Determine the (x, y) coordinate at the center of the cell enclosing the given text.  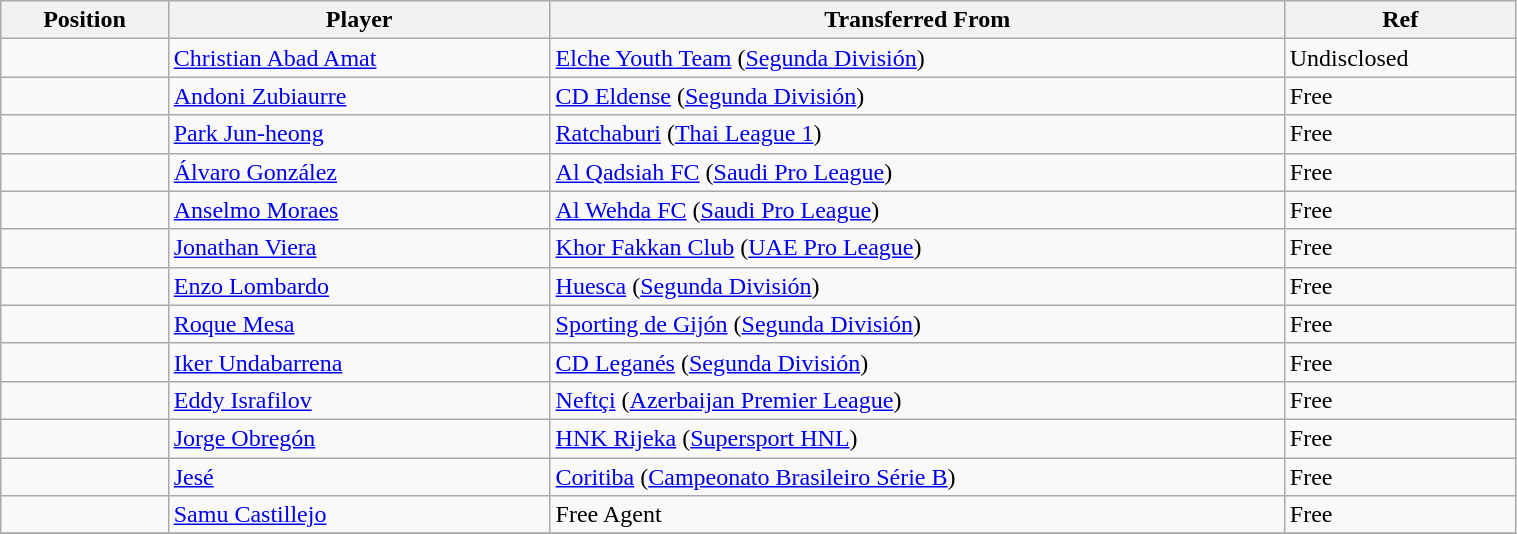
Christian Abad Amat (359, 58)
Eddy Israfilov (359, 400)
Undisclosed (1400, 58)
Neftçi (Azerbaijan Premier League) (917, 400)
Álvaro González (359, 172)
CD Eldense (Segunda División) (917, 96)
HNK Rijeka (Supersport HNL) (917, 438)
Jonathan Viera (359, 248)
Elche Youth Team (Segunda División) (917, 58)
Enzo Lombardo (359, 286)
Jorge Obregón (359, 438)
Position (84, 20)
Jesé (359, 477)
Al Qadsiah FC (Saudi Pro League) (917, 172)
Player (359, 20)
Transferred From (917, 20)
Khor Fakkan Club (UAE Pro League) (917, 248)
Al Wehda FC (Saudi Pro League) (917, 210)
Huesca (Segunda División) (917, 286)
Samu Castillejo (359, 515)
Roque Mesa (359, 324)
Free Agent (917, 515)
Coritiba (Campeonato Brasileiro Série B) (917, 477)
Andoni Zubiaurre (359, 96)
Anselmo Moraes (359, 210)
Iker Undabarrena (359, 362)
Ratchaburi (Thai League 1) (917, 134)
CD Leganés (Segunda División) (917, 362)
Park Jun-heong (359, 134)
Sporting de Gijón (Segunda División) (917, 324)
Ref (1400, 20)
